Provide the [X, Y] coordinate of the cell's center where the given text is located.  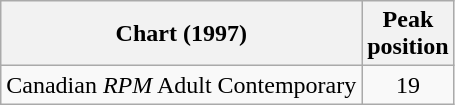
Peakposition [408, 34]
Chart (1997) [182, 34]
Canadian RPM Adult Contemporary [182, 85]
19 [408, 85]
